From the cell containing the given text, extract its center point as (X, Y) coordinate. 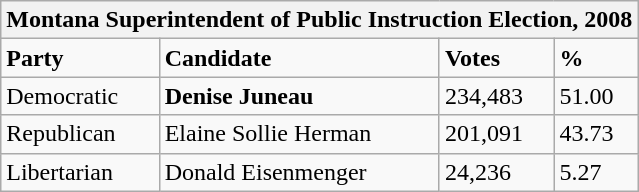
Denise Juneau (299, 96)
Candidate (299, 58)
Republican (80, 134)
51.00 (596, 96)
Libertarian (80, 172)
Elaine Sollie Herman (299, 134)
% (596, 58)
Donald Eisenmenger (299, 172)
Party (80, 58)
24,236 (496, 172)
Montana Superintendent of Public Instruction Election, 2008 (320, 20)
43.73 (596, 134)
Democratic (80, 96)
234,483 (496, 96)
Votes (496, 58)
201,091 (496, 134)
5.27 (596, 172)
